Extract the [x, y] coordinate from the center of the cell holding the provided text.  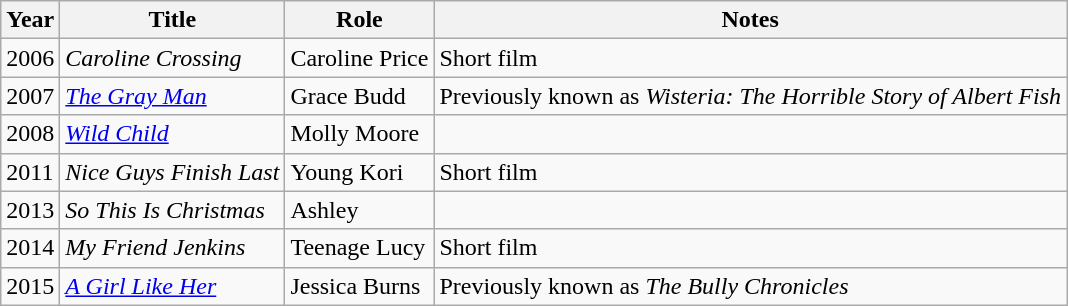
2006 [30, 58]
Caroline Crossing [172, 58]
Caroline Price [360, 58]
Previously known as Wisteria: The Horrible Story of Albert Fish [750, 96]
So This Is Christmas [172, 210]
My Friend Jenkins [172, 248]
Nice Guys Finish Last [172, 172]
Previously known as The Bully Chronicles [750, 286]
Young Kori [360, 172]
2011 [30, 172]
Notes [750, 20]
2015 [30, 286]
Year [30, 20]
2008 [30, 134]
Grace Budd [360, 96]
Title [172, 20]
Wild Child [172, 134]
Molly Moore [360, 134]
2014 [30, 248]
2007 [30, 96]
Teenage Lucy [360, 248]
The Gray Man [172, 96]
A Girl Like Her [172, 286]
Role [360, 20]
2013 [30, 210]
Jessica Burns [360, 286]
Ashley [360, 210]
